Search for the cell housing the specified text and yield its [X, Y] center coordinate. 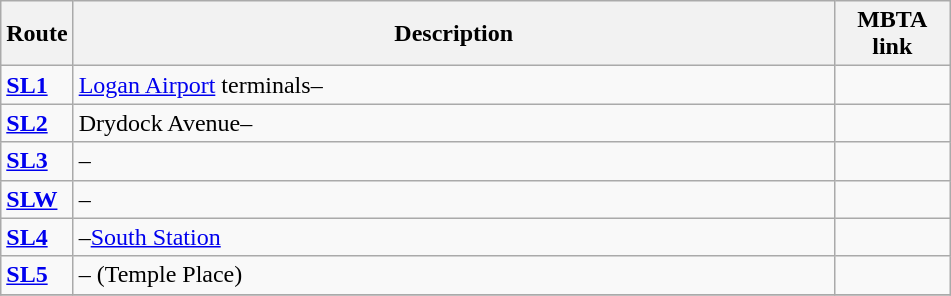
–South Station [454, 237]
SLW [37, 199]
– (Temple Place) [454, 275]
SL3 [37, 161]
SL5 [37, 275]
SL2 [37, 123]
MBTA link [892, 34]
Description [454, 34]
SL1 [37, 85]
Logan Airport terminals– [454, 85]
Drydock Avenue– [454, 123]
SL4 [37, 237]
Route [37, 34]
